Identify which cell holds the provided text, then report its (x, y) central coordinate. 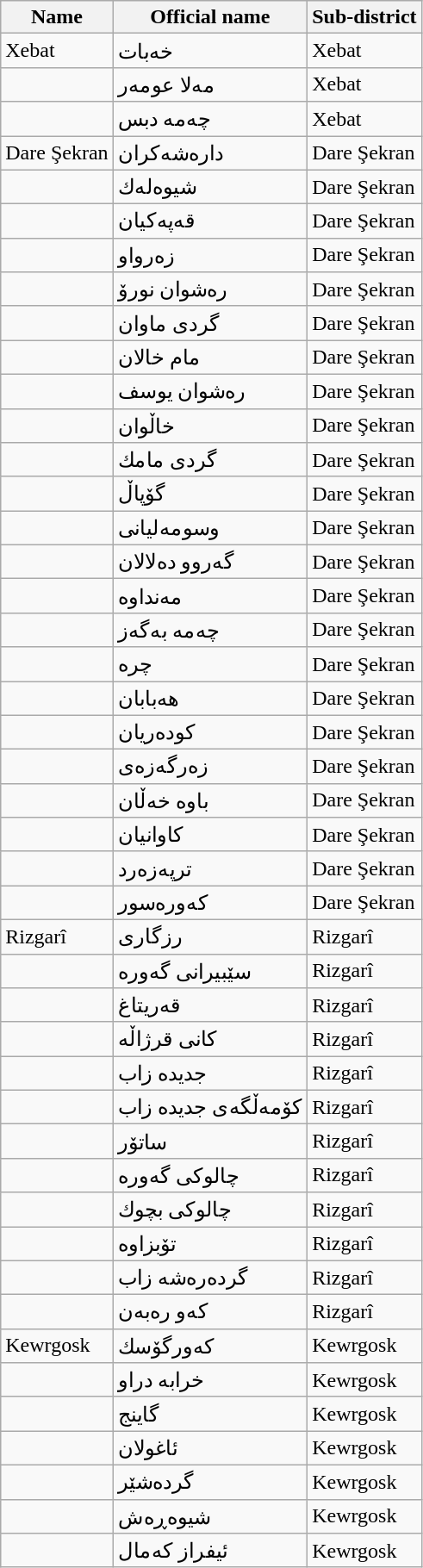
كوده‌ريان (210, 732)
هه‌بابان (210, 698)
Sub-district (364, 17)
جديده‌ زاب (210, 1073)
خرابه‌ دراو (210, 1380)
چه‌مه‌ به‌گه‌ز (210, 630)
گرده‌ره‌شه‌ زاب (210, 1278)
شيوه‌ڕه‌ش (210, 1516)
خه‌بات (210, 51)
Official name (210, 17)
گاينج (210, 1414)
قه‌ريتاغ (210, 1005)
ئاغولان (210, 1448)
سێبيرانى گه‌وره‌ (210, 971)
چالوكى بچوك (210, 1210)
Name (57, 17)
ره‌شوان نورۆ (210, 289)
تۆبزاوه‌ (210, 1244)
كه‌وره‌سور (210, 903)
چره‌ (210, 664)
خاڵوان (210, 426)
مه‌لا عومه‌ر (210, 84)
كه‌ورگۆسك (210, 1346)
شيوه‌له‌ك (210, 187)
ترپه‌زه‌رد (210, 868)
قه‌په‌كيان (210, 221)
رزگارى (210, 936)
ره‌شوان يوسف (210, 391)
كه‌و ره‌به‌ن (210, 1312)
گۆپاڵ (210, 494)
گه‌روو ده‌لالان (210, 562)
مه‌نداوه‌ (210, 596)
مام خالان (210, 358)
وسومه‌ليانى (210, 528)
داره‌شه‌كران (210, 153)
گردى مامك (210, 460)
زه‌رگه‌زه‌ى (210, 767)
كاوانيان (210, 835)
گرده‌شێر (210, 1482)
ئيفراز كه‌مال (210, 1551)
باوه‌ خه‌ڵان (210, 800)
گردى ماوان (210, 323)
چالوكى گه‌وره‌ (210, 1175)
كانى قرژاڵه‌ (210, 1039)
زه‌رواو (210, 255)
كۆمه‌ڵگه‌ى جديده‌ زاب (210, 1107)
ساتۆر (210, 1142)
چه‌مه‌ دبس (210, 119)
